From the cell containing the given text, extract its center point as (X, Y) coordinate. 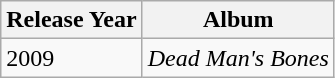
Release Year (72, 20)
Dead Man's Bones (238, 58)
Album (238, 20)
2009 (72, 58)
